Pinpoint the cell where the given text exists, returning its (X, Y) midpoint coordinate. 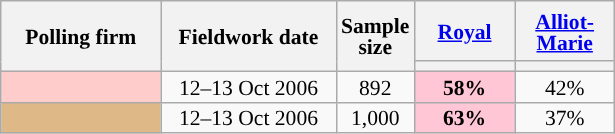
Alliot-Marie (565, 31)
892 (375, 86)
42% (565, 86)
1,000 (375, 118)
63% (464, 118)
58% (464, 86)
Royal (464, 31)
37% (565, 118)
Polling firm (81, 36)
Samplesize (375, 36)
Fieldwork date (248, 36)
